Output the (x, y) coordinate of the center of the cell containing the given text.  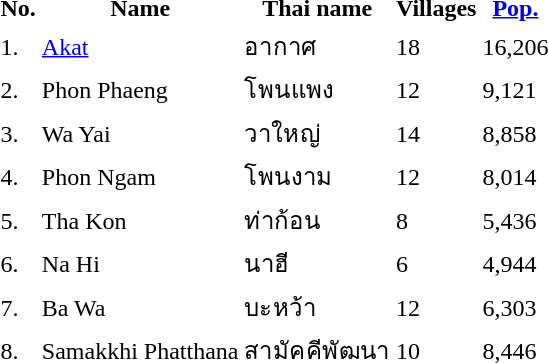
Phon Phaeng (140, 90)
Phon Ngam (140, 176)
Ba Wa (140, 307)
วาใหญ่ (317, 133)
Tha Kon (140, 220)
6 (436, 264)
Na Hi (140, 264)
14 (436, 133)
นาฮี (317, 264)
Wa Yai (140, 133)
18 (436, 46)
บะหว้า (317, 307)
โพนแพง (317, 90)
ท่าก้อน (317, 220)
8 (436, 220)
Akat (140, 46)
อากาศ (317, 46)
โพนงาม (317, 176)
